Locate the cell with the specified text and output its (X, Y) center coordinate. 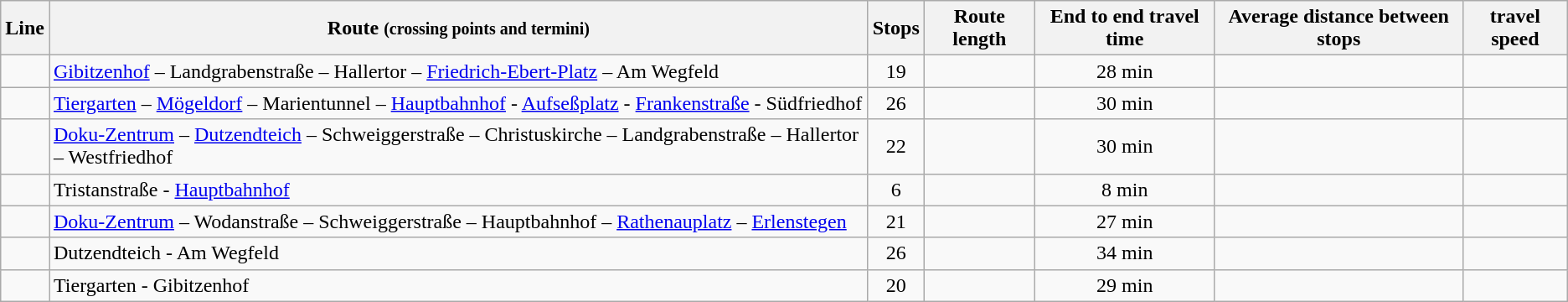
Tiergarten – Mögeldorf – Marientunnel – Hauptbahnhof - Aufseßplatz - Frankenstraße - Südfriedhof (458, 103)
Stops (896, 29)
Route length (979, 29)
6 (896, 190)
Route (crossing points and termini) (458, 29)
27 min (1124, 221)
Dutzendteich - Am Wegfeld (458, 253)
19 (896, 71)
28 min (1124, 71)
22 (896, 146)
21 (896, 221)
End to end travel time (1124, 29)
Gibitzenhof – Landgrabenstraße – Hallertor – Friedrich-Ebert-Platz – Am Wegfeld (458, 71)
Tiergarten - Gibitzenhof (458, 285)
Line (25, 29)
20 (896, 285)
Average distance between stops (1338, 29)
29 min (1124, 285)
travel speed (1514, 29)
Tristanstraße - Hauptbahnhof (458, 190)
8 min (1124, 190)
Doku-Zentrum – Wodanstraße – Schweiggerstraße – Hauptbahnhof – Rathenauplatz – Erlenstegen (458, 221)
34 min (1124, 253)
Doku-Zentrum – Dutzendteich – Schweiggerstraße – Christuskirche – Landgrabenstraße – Hallertor – Westfriedhof (458, 146)
